For the text-containing cell, return its midpoint in [x, y] coordinate format. 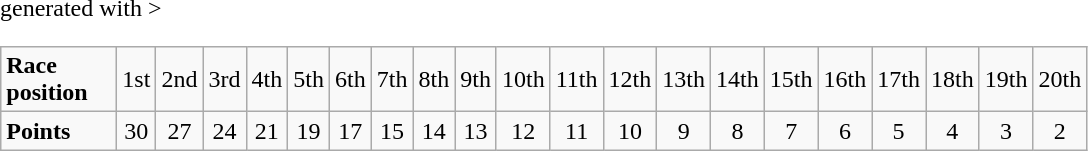
12 [523, 131]
11th [576, 80]
11 [576, 131]
13th [684, 80]
14th [738, 80]
9th [476, 80]
16th [845, 80]
20th [1060, 80]
2 [1060, 131]
19 [309, 131]
9 [684, 131]
12th [630, 80]
7th [392, 80]
19th [1006, 80]
5 [899, 131]
3 [1006, 131]
6 [845, 131]
30 [136, 131]
10th [523, 80]
Points [59, 131]
4 [953, 131]
27 [180, 131]
6th [350, 80]
4th [267, 80]
5th [309, 80]
15th [791, 80]
8 [738, 131]
8th [434, 80]
10 [630, 131]
7 [791, 131]
24 [224, 131]
2nd [180, 80]
1st [136, 80]
17th [899, 80]
21 [267, 131]
13 [476, 131]
17 [350, 131]
3rd [224, 80]
Race position [59, 80]
15 [392, 131]
14 [434, 131]
18th [953, 80]
